Locate the cell with the specified text and output its (X, Y) center coordinate. 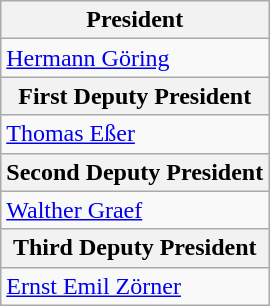
Thomas Eßer (135, 134)
Second Deputy President (135, 172)
First Deputy President (135, 96)
President (135, 20)
Walther Graef (135, 210)
Ernst Emil Zörner (135, 286)
Hermann Göring (135, 58)
Third Deputy President (135, 248)
